Return [x, y] of the center of cell containing provided text 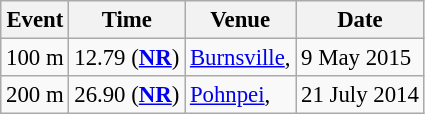
Pohnpei, [240, 95]
100 m [35, 58]
9 May 2015 [360, 58]
21 July 2014 [360, 95]
Burnsville, [240, 58]
200 m [35, 95]
Venue [240, 20]
26.90 (NR) [127, 95]
Date [360, 20]
12.79 (NR) [127, 58]
Time [127, 20]
Event [35, 20]
